For the text-containing cell, return its midpoint in (X, Y) coordinate format. 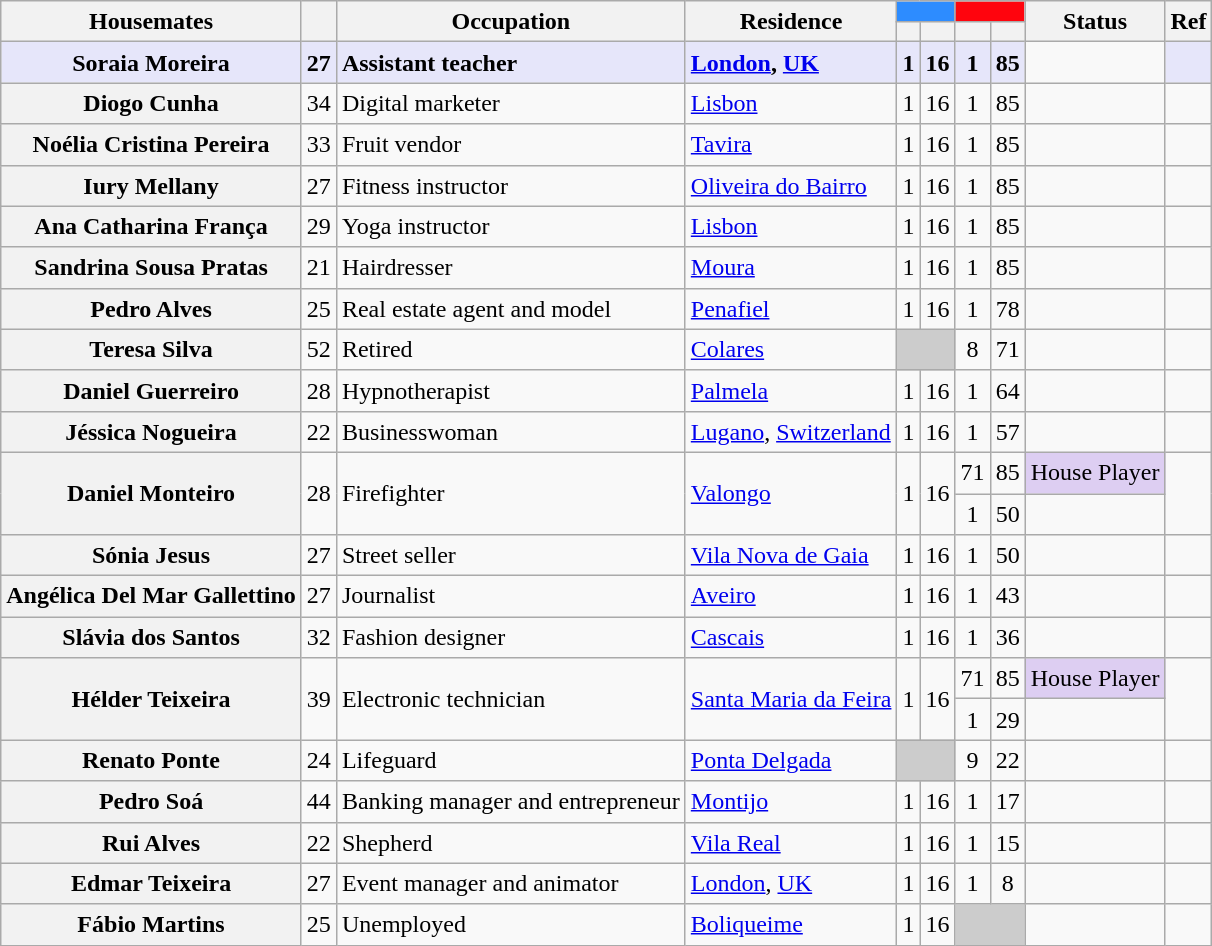
Renato Ponte (152, 760)
Lugano, Switzerland (791, 432)
Fitness instructor (510, 186)
64 (1008, 390)
21 (318, 268)
43 (1008, 596)
15 (1008, 842)
Valongo (791, 493)
Montijo (791, 802)
Sónia Jesus (152, 556)
Rui Alves (152, 842)
Yoga instructor (510, 226)
Santa Maria da Feira (791, 699)
9 (972, 760)
Retired (510, 350)
Pedro Soá (152, 802)
Fábio Martins (152, 924)
Assistant teacher (510, 62)
Penafiel (791, 308)
Banking manager and entrepreneur (510, 802)
Fashion designer (510, 638)
Oliveira do Bairro (791, 186)
Unemployed (510, 924)
Angélica Del Mar Gallettino (152, 596)
57 (1008, 432)
Soraia Moreira (152, 62)
Firefighter (510, 493)
52 (318, 350)
Aveiro (791, 596)
17 (1008, 802)
Digital marketer (510, 104)
Ref (1188, 22)
Teresa Silva (152, 350)
Electronic technician (510, 699)
Hélder Teixeira (152, 699)
Event manager and animator (510, 884)
Diogo Cunha (152, 104)
Vila Nova de Gaia (791, 556)
Slávia dos Santos (152, 638)
Lifeguard (510, 760)
36 (1008, 638)
Jéssica Nogueira (152, 432)
Moura (791, 268)
Edmar Teixeira (152, 884)
Journalist (510, 596)
24 (318, 760)
32 (318, 638)
Boliqueime (791, 924)
Vila Real (791, 842)
Ponta Delgada (791, 760)
Cascais (791, 638)
Businesswoman (510, 432)
Hypnotherapist (510, 390)
Palmela (791, 390)
Daniel Guerreiro (152, 390)
Pedro Alves (152, 308)
Colares (791, 350)
Iury Mellany (152, 186)
Occupation (510, 22)
Hairdresser (510, 268)
44 (318, 802)
Sandrina Sousa Pratas (152, 268)
Fruit vendor (510, 144)
Tavira (791, 144)
Street seller (510, 556)
Status (1095, 22)
Daniel Monteiro (152, 493)
Housemates (152, 22)
39 (318, 699)
Real estate agent and model (510, 308)
34 (318, 104)
33 (318, 144)
Ana Catharina França (152, 226)
Residence (791, 22)
Shepherd (510, 842)
Noélia Cristina Pereira (152, 144)
78 (1008, 308)
